From the cell containing the given text, extract its center point as (x, y) coordinate. 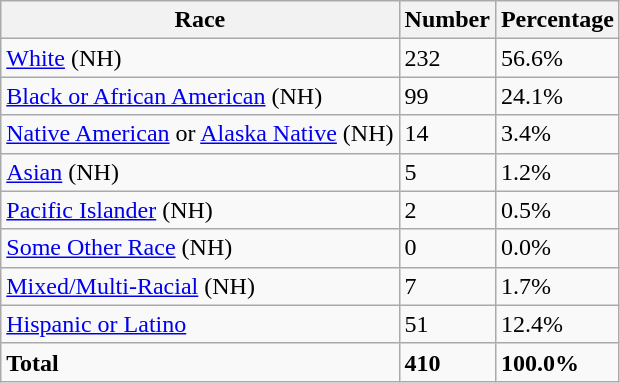
14 (447, 134)
410 (447, 362)
7 (447, 286)
99 (447, 96)
Asian (NH) (200, 172)
56.6% (557, 58)
1.7% (557, 286)
2 (447, 210)
Black or African American (NH) (200, 96)
1.2% (557, 172)
0.5% (557, 210)
0 (447, 248)
0.0% (557, 248)
Native American or Alaska Native (NH) (200, 134)
White (NH) (200, 58)
12.4% (557, 324)
51 (447, 324)
232 (447, 58)
Hispanic or Latino (200, 324)
Race (200, 20)
Some Other Race (NH) (200, 248)
3.4% (557, 134)
100.0% (557, 362)
Pacific Islander (NH) (200, 210)
5 (447, 172)
Total (200, 362)
Mixed/Multi-Racial (NH) (200, 286)
Number (447, 20)
24.1% (557, 96)
Percentage (557, 20)
